From the cell containing the given text, extract its center point as (X, Y) coordinate. 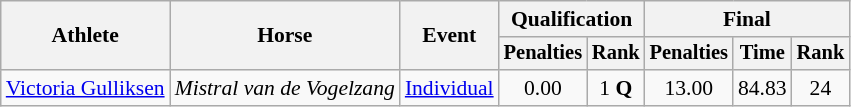
Event (450, 36)
Time (762, 54)
Qualification (572, 19)
Athlete (86, 36)
Horse (285, 36)
1 Q (616, 88)
24 (821, 88)
Final (748, 19)
13.00 (689, 88)
84.83 (762, 88)
0.00 (543, 88)
Mistral van de Vogelzang (285, 88)
Victoria Gulliksen (86, 88)
Individual (450, 88)
